Find where the given text appears and provide that cell's center as (x, y) coordinate. 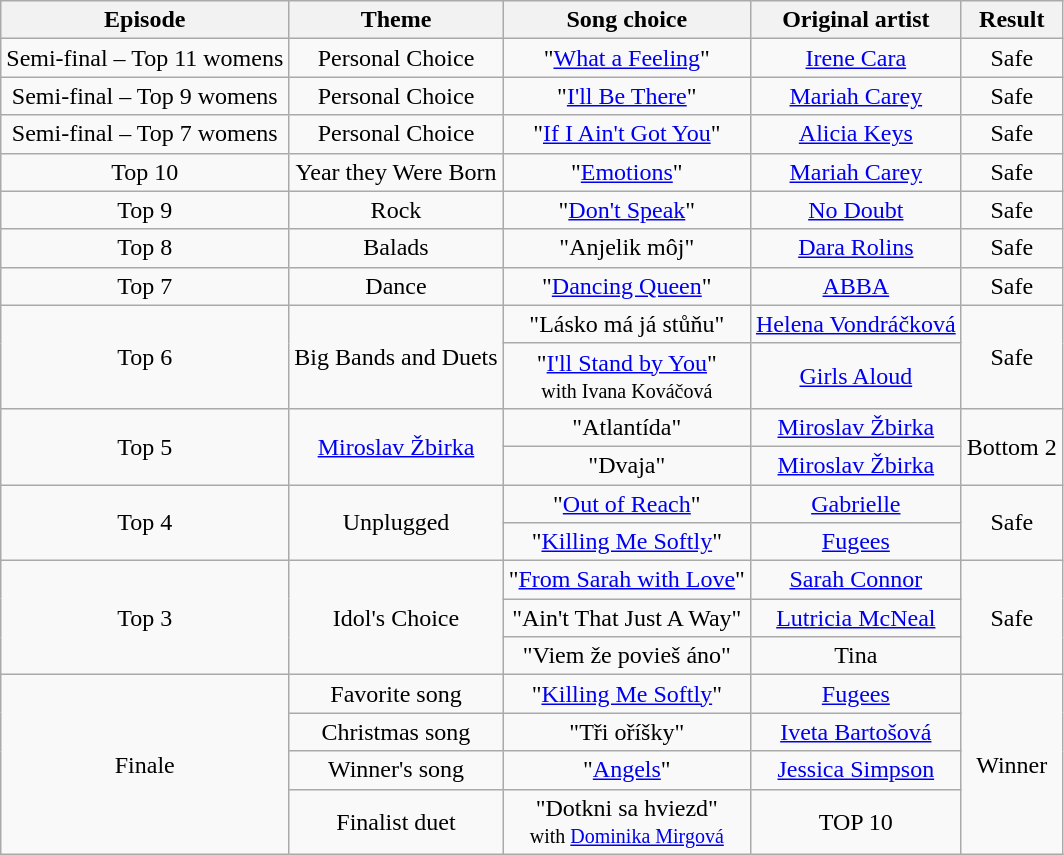
"Tři oříšky" (626, 732)
"Emotions" (626, 172)
Unplugged (396, 522)
Episode (145, 20)
"What a Feeling" (626, 58)
Top 6 (145, 356)
Rock (396, 210)
Result (1012, 20)
"Angels" (626, 770)
Winner's song (396, 770)
Irene Cara (856, 58)
Winner (1012, 764)
"Don't Speak" (626, 210)
Top 4 (145, 522)
Finalist duet (396, 822)
Song choice (626, 20)
ABBA (856, 286)
"I'll Stand by You" with Ivana Kováčová (626, 376)
Top 5 (145, 446)
TOP 10 (856, 822)
No Doubt (856, 210)
"Viem že povieš áno" (626, 656)
Semi-final – Top 11 womens (145, 58)
Idol's Choice (396, 618)
Semi-final – Top 7 womens (145, 134)
Gabrielle (856, 503)
Helena Vondráčková (856, 324)
Iveta Bartošová (856, 732)
Original artist (856, 20)
Bottom 2 (1012, 446)
Big Bands and Duets (396, 356)
Favorite song (396, 694)
"Out of Reach" (626, 503)
Christmas song (396, 732)
Sarah Connor (856, 580)
"Dancing Queen" (626, 286)
Finale (145, 764)
Alicia Keys (856, 134)
Semi-final – Top 9 womens (145, 96)
"Lásko má já stůňu" (626, 324)
Top 9 (145, 210)
"From Sarah with Love" (626, 580)
Tina (856, 656)
"Ain't That Just A Way" (626, 618)
Balads (396, 248)
Top 10 (145, 172)
Top 8 (145, 248)
Girls Aloud (856, 376)
Dance (396, 286)
Dara Rolins (856, 248)
Top 7 (145, 286)
Top 3 (145, 618)
"Dvaja" (626, 465)
Year they Were Born (396, 172)
"I'll Be There" (626, 96)
Jessica Simpson (856, 770)
"Dotkni sa hviezd" with Dominika Mirgová (626, 822)
"Anjelik môj" (626, 248)
"If I Ain't Got You" (626, 134)
Lutricia McNeal (856, 618)
"Atlantída" (626, 427)
Theme (396, 20)
